Determine the [X, Y] coordinate at the center of the cell enclosing the given text.  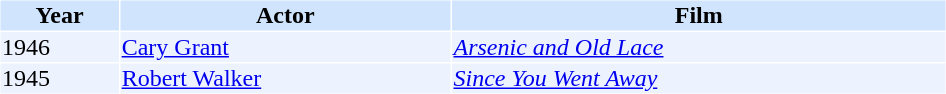
Since You Went Away [698, 79]
Robert Walker [285, 79]
1945 [59, 79]
Actor [285, 15]
1946 [59, 47]
Cary Grant [285, 47]
Year [59, 15]
Arsenic and Old Lace [698, 47]
Film [698, 15]
